Detect which cell encompasses the target text, then output its (X, Y) center coordinate. 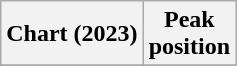
Peakposition (189, 34)
Chart (2023) (72, 34)
